Identify which cell holds the provided text, then report its [x, y] central coordinate. 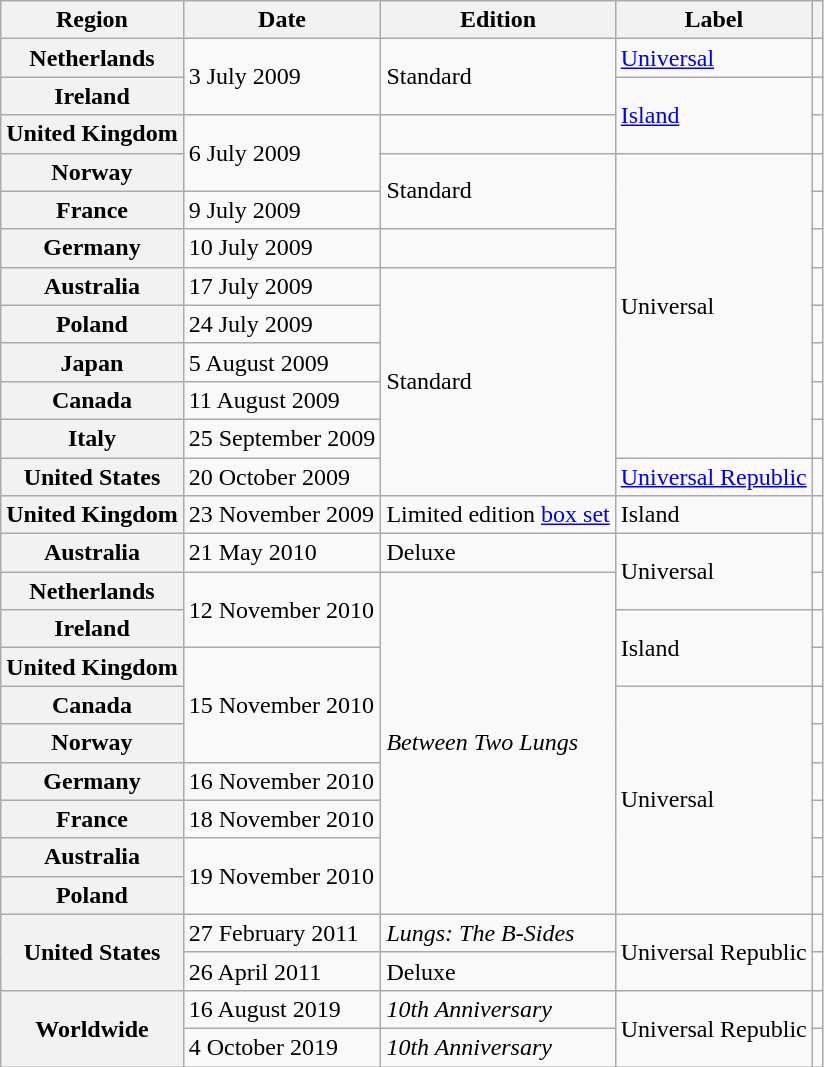
Japan [92, 362]
Italy [92, 438]
Region [92, 20]
Limited edition box set [498, 515]
10 July 2009 [282, 248]
5 August 2009 [282, 362]
23 November 2009 [282, 515]
25 September 2009 [282, 438]
3 July 2009 [282, 77]
15 November 2010 [282, 705]
21 May 2010 [282, 553]
18 November 2010 [282, 819]
16 August 2019 [282, 1009]
Date [282, 20]
Label [714, 20]
16 November 2010 [282, 781]
26 April 2011 [282, 971]
12 November 2010 [282, 610]
Between Two Lungs [498, 744]
24 July 2009 [282, 324]
11 August 2009 [282, 400]
6 July 2009 [282, 153]
19 November 2010 [282, 876]
Edition [498, 20]
20 October 2009 [282, 477]
4 October 2019 [282, 1047]
27 February 2011 [282, 933]
Worldwide [92, 1028]
Lungs: The B-Sides [498, 933]
9 July 2009 [282, 210]
17 July 2009 [282, 286]
